For the text-containing cell, return its midpoint in [x, y] coordinate format. 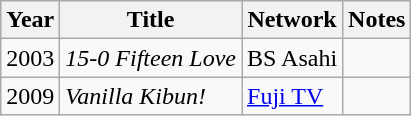
Network [292, 20]
Title [151, 20]
2009 [30, 96]
Vanilla Kibun! [151, 96]
Notes [377, 20]
2003 [30, 58]
15-0 Fifteen Love [151, 58]
Year [30, 20]
BS Asahi [292, 58]
Fuji TV [292, 96]
